Return [X, Y] of the center of cell containing provided text 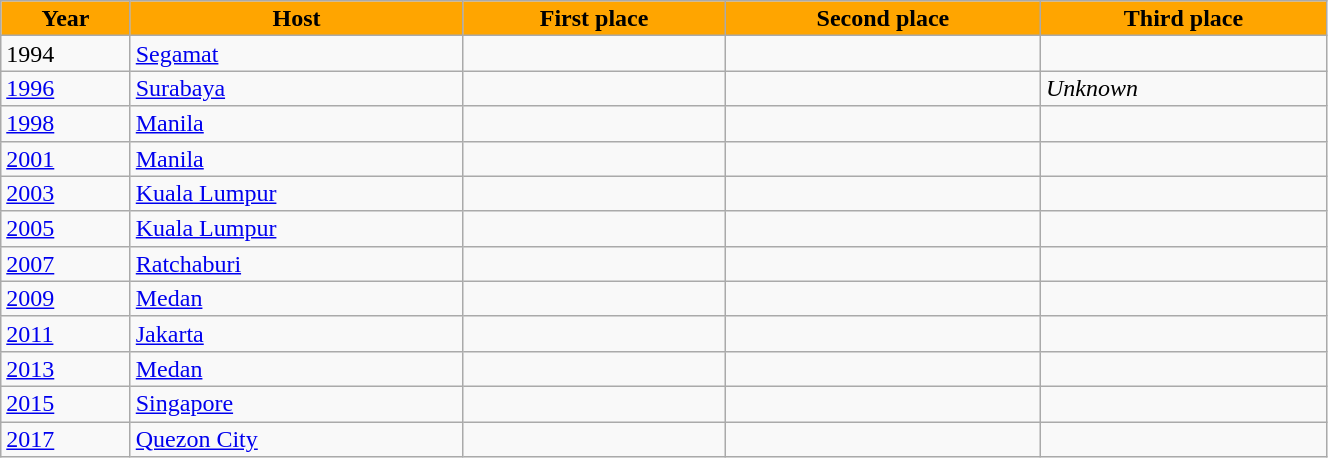
2013 [66, 368]
Jakarta [296, 334]
Third place [1183, 18]
1996 [66, 88]
2003 [66, 194]
Segamat [296, 54]
1994 [66, 54]
First place [594, 18]
2005 [66, 228]
Unknown [1183, 88]
2015 [66, 404]
Singapore [296, 404]
2011 [66, 334]
Second place [882, 18]
Year [66, 18]
Surabaya [296, 88]
2009 [66, 298]
Quezon City [296, 440]
Ratchaburi [296, 264]
2001 [66, 158]
1998 [66, 124]
Host [296, 18]
2007 [66, 264]
2017 [66, 440]
